Detect which cell encompasses the target text, then output its [x, y] center coordinate. 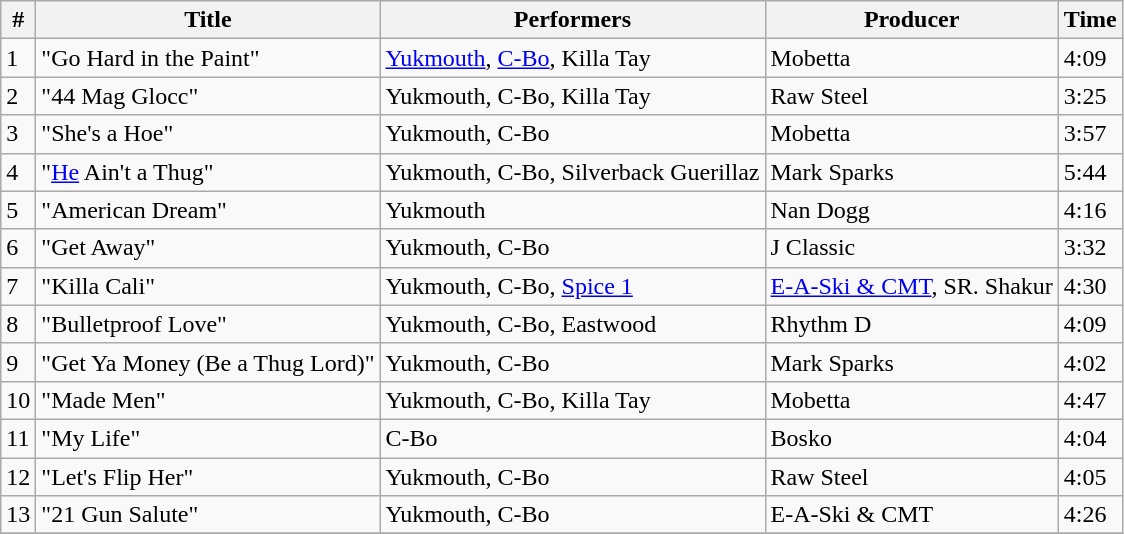
12 [18, 477]
4:47 [1090, 400]
5:44 [1090, 172]
"44 Mag Glocc" [208, 96]
C-Bo [572, 438]
13 [18, 515]
"American Dream" [208, 210]
6 [18, 248]
2 [18, 96]
# [18, 20]
J Classic [912, 248]
3 [18, 134]
"21 Gun Salute" [208, 515]
4:05 [1090, 477]
Time [1090, 20]
8 [18, 324]
Producer [912, 20]
"Killa Cali" [208, 286]
4:30 [1090, 286]
"He Ain't a Thug" [208, 172]
5 [18, 210]
4:16 [1090, 210]
"Go Hard in the Paint" [208, 58]
E-A-Ski & CMT, SR. Shakur [912, 286]
"Let's Flip Her" [208, 477]
11 [18, 438]
4:04 [1090, 438]
4:02 [1090, 362]
"My Life" [208, 438]
3:32 [1090, 248]
"Get Ya Money (Be a Thug Lord)" [208, 362]
E-A-Ski & CMT [912, 515]
10 [18, 400]
4 [18, 172]
4:26 [1090, 515]
Yukmouth [572, 210]
Yukmouth, C-Bo, Spice 1 [572, 286]
Rhythm D [912, 324]
Title [208, 20]
3:57 [1090, 134]
"Bulletproof Love" [208, 324]
Yukmouth, C-Bo, Eastwood [572, 324]
9 [18, 362]
Yukmouth, C-Bo, Silverback Guerillaz [572, 172]
Bosko [912, 438]
3:25 [1090, 96]
Performers [572, 20]
7 [18, 286]
Nan Dogg [912, 210]
1 [18, 58]
"She's a Hoe" [208, 134]
"Get Away" [208, 248]
"Made Men" [208, 400]
